Search for the cell housing the specified text and yield its (x, y) center coordinate. 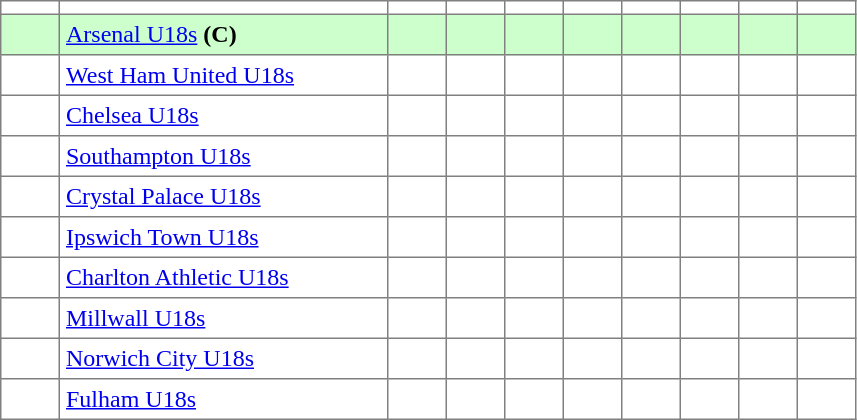
Chelsea U18s (223, 115)
Southampton U18s (223, 156)
West Ham United U18s (223, 75)
Ipswich Town U18s (223, 237)
Fulham U18s (223, 399)
Crystal Palace U18s (223, 196)
Charlton Athletic U18s (223, 277)
Norwich City U18s (223, 358)
Arsenal U18s (C) (223, 34)
Millwall U18s (223, 318)
